Output the [x, y] coordinate of the center of the cell containing the given text.  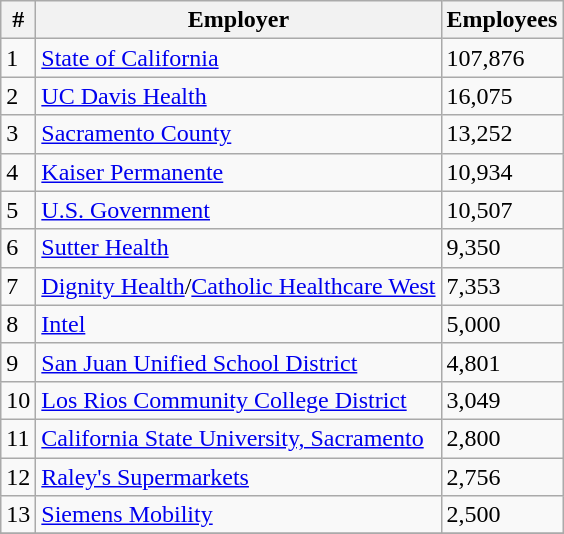
UC Davis Health [238, 96]
13,252 [502, 134]
4,801 [502, 362]
Sutter Health [238, 248]
11 [18, 438]
Siemens Mobility [238, 515]
U.S. Government [238, 210]
2 [18, 96]
2,800 [502, 438]
Employees [502, 20]
3,049 [502, 400]
California State University, Sacramento [238, 438]
Raley's Supermarkets [238, 477]
7,353 [502, 286]
2,500 [502, 515]
2,756 [502, 477]
Los Rios Community College District [238, 400]
Kaiser Permanente [238, 172]
107,876 [502, 58]
Sacramento County [238, 134]
4 [18, 172]
Employer [238, 20]
13 [18, 515]
7 [18, 286]
San Juan Unified School District [238, 362]
10 [18, 400]
3 [18, 134]
1 [18, 58]
5 [18, 210]
6 [18, 248]
5,000 [502, 324]
# [18, 20]
10,934 [502, 172]
12 [18, 477]
8 [18, 324]
Dignity Health/Catholic Healthcare West [238, 286]
State of California [238, 58]
9 [18, 362]
Intel [238, 324]
10,507 [502, 210]
9,350 [502, 248]
16,075 [502, 96]
